Capture the cell that displays the provided text and extract its (X, Y) central coordinate. 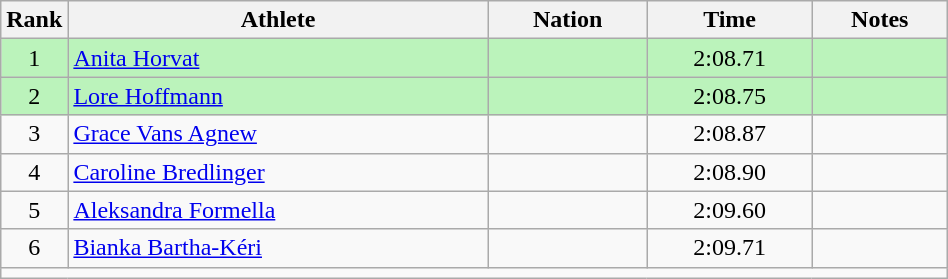
2:08.71 (730, 58)
Athlete (278, 20)
Rank (34, 20)
Notes (880, 20)
Time (730, 20)
2:08.90 (730, 172)
Nation (568, 20)
2:09.60 (730, 210)
2:09.71 (730, 248)
Aleksandra Formella (278, 210)
2:08.87 (730, 134)
5 (34, 210)
Anita Horvat (278, 58)
2 (34, 96)
Lore Hoffmann (278, 96)
Bianka Bartha-Kéri (278, 248)
Caroline Bredlinger (278, 172)
2:08.75 (730, 96)
3 (34, 134)
Grace Vans Agnew (278, 134)
1 (34, 58)
4 (34, 172)
6 (34, 248)
